Extract the [x, y] coordinate from the center of the cell holding the provided text.  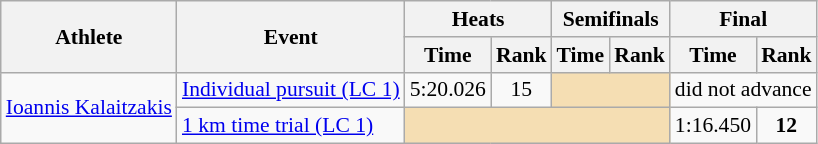
Final [744, 19]
1:16.450 [713, 126]
15 [522, 90]
12 [786, 126]
Individual pursuit (LC 1) [291, 90]
1 km time trial (LC 1) [291, 126]
Event [291, 36]
Semifinals [611, 19]
5:20.026 [448, 90]
Heats [478, 19]
Athlete [89, 36]
Ioannis Kalaitzakis [89, 108]
did not advance [744, 90]
